Identify which cell holds the provided text, then report its (x, y) central coordinate. 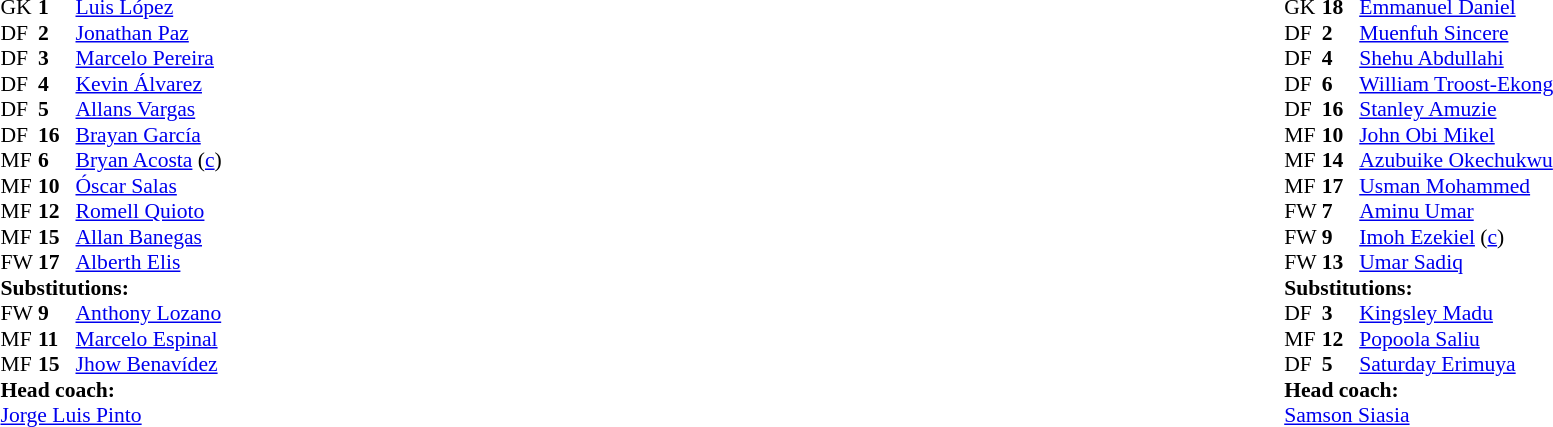
Kevin Álvarez (149, 84)
Alberth Elis (149, 263)
Allans Vargas (149, 109)
Jonathan Paz (149, 33)
Marcelo Espinal (149, 339)
Anthony Lozano (149, 313)
William Troost-Ekong (1456, 84)
Shehu Abdullahi (1456, 59)
Óscar Salas (149, 186)
Jhow Benavídez (149, 365)
Marcelo Pereira (149, 59)
13 (1341, 263)
Kingsley Madu (1456, 313)
Allan Banegas (149, 237)
Muenfuh Sincere (1456, 33)
Popoola Saliu (1456, 339)
Azubuike Okechukwu (1456, 161)
Stanley Amuzie (1456, 109)
Romell Quioto (149, 211)
Imoh Ezekiel (c) (1456, 237)
14 (1341, 161)
7 (1341, 211)
Usman Mohammed (1456, 186)
Bryan Acosta (c) (149, 161)
Brayan García (149, 135)
John Obi Mikel (1456, 135)
Aminu Umar (1456, 211)
Umar Sadiq (1456, 263)
Saturday Erimuya (1456, 365)
11 (57, 339)
